Search for the cell housing the specified text and yield its (X, Y) center coordinate. 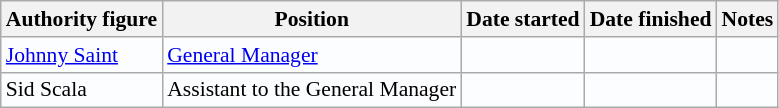
General Manager (312, 55)
Position (312, 19)
Date started (522, 19)
Sid Scala (82, 90)
Authority figure (82, 19)
Notes (748, 19)
Date finished (651, 19)
Assistant to the General Manager (312, 90)
Johnny Saint (82, 55)
